Pinpoint the cell where the given text exists, returning its (X, Y) midpoint coordinate. 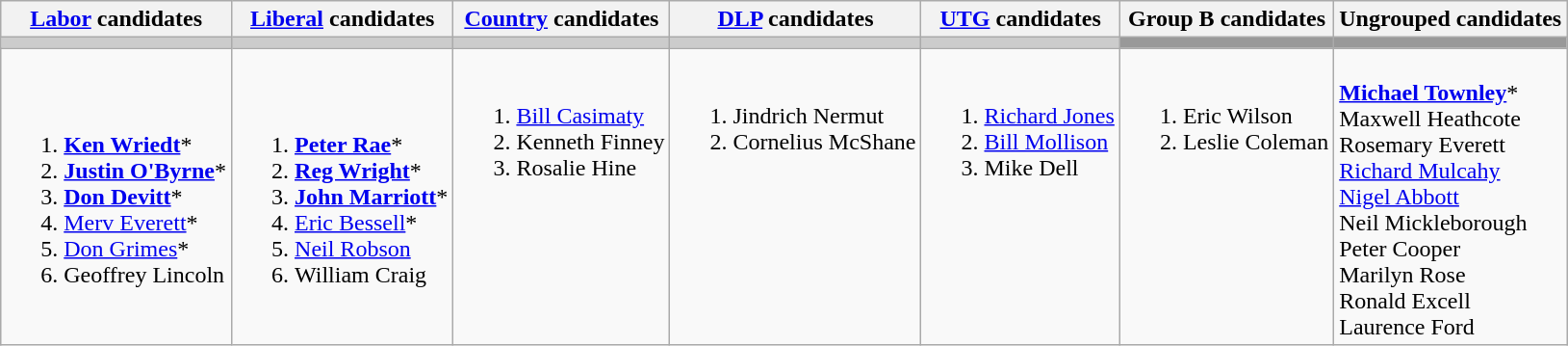
Ungrouped candidates (1451, 19)
Liberal candidates (343, 19)
Peter Rae*Reg Wright*John Marriott*Eric Bessell*Neil RobsonWilliam Craig (343, 197)
DLP candidates (795, 19)
Richard JonesBill MollisonMike Dell (1020, 197)
Eric WilsonLeslie Coleman (1226, 197)
UTG candidates (1020, 19)
Ken Wriedt*Justin O'Byrne*Don Devitt*Merv Everett*Don Grimes*Geoffrey Lincoln (116, 197)
Country candidates (562, 19)
Group B candidates (1226, 19)
Jindrich NermutCornelius McShane (795, 197)
Labor candidates (116, 19)
Bill CasimatyKenneth FinneyRosalie Hine (562, 197)
